Find where the given text appears and provide that cell's center as (X, Y) coordinate. 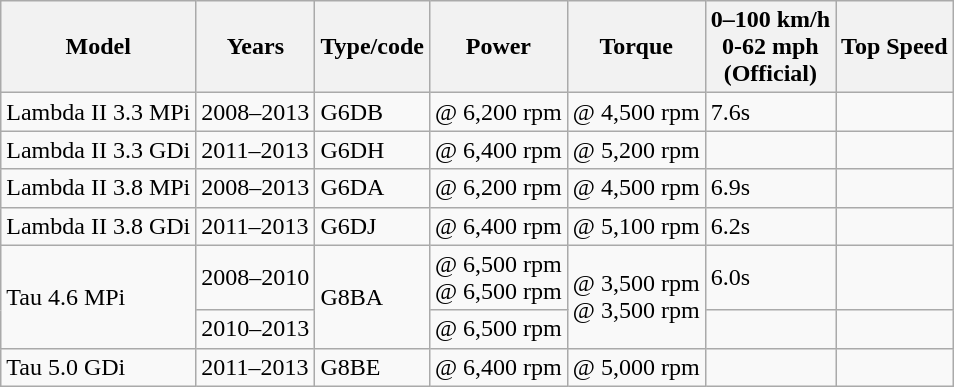
G6DA (372, 188)
Years (256, 47)
@ 5,000 rpm (636, 367)
6.2s (770, 226)
Lambda II 3.8 MPi (98, 188)
G6DJ (372, 226)
Type/code (372, 47)
Tau 5.0 GDi (98, 367)
G8BE (372, 367)
Power (498, 47)
Lambda II 3.3 MPi (98, 112)
G6DH (372, 150)
Lambda II 3.8 GDi (98, 226)
Tau 4.6 MPi (98, 296)
G8BA (372, 296)
@ 3,500 rpm @ 3,500 rpm (636, 296)
Model (98, 47)
2010–2013 (256, 329)
6.0s (770, 278)
G6DB (372, 112)
@ 6,500 rpm (498, 329)
@ 5,200 rpm (636, 150)
Lambda II 3.3 GDi (98, 150)
2008–2010 (256, 278)
6.9s (770, 188)
Torque (636, 47)
Top Speed (895, 47)
7.6s (770, 112)
@ 5,100 rpm (636, 226)
0–100 km/h0-62 mph(Official) (770, 47)
@ 6,500 rpm @ 6,500 rpm (498, 278)
